Return the (x, y) coordinate for the center point of the cell that contains the specified text.  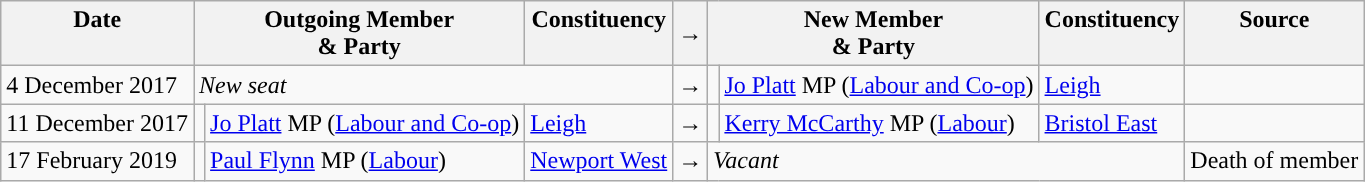
New Member& Party (874, 34)
New seat (434, 85)
Newport West (599, 161)
4 December 2017 (98, 85)
17 February 2019 (98, 161)
Date (98, 34)
Kerry McCarthy MP (Labour) (879, 123)
Vacant (946, 161)
Bristol East (1112, 123)
11 December 2017 (98, 123)
Outgoing Member& Party (360, 34)
Paul Flynn MP (Labour) (365, 161)
Death of member (1274, 161)
Source (1274, 34)
